Determine the (X, Y) coordinate at the center of the cell enclosing the given text.  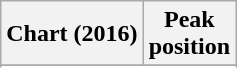
Peakposition (189, 34)
Chart (2016) (72, 34)
